Determine the (X, Y) coordinate at the center of the cell enclosing the given text.  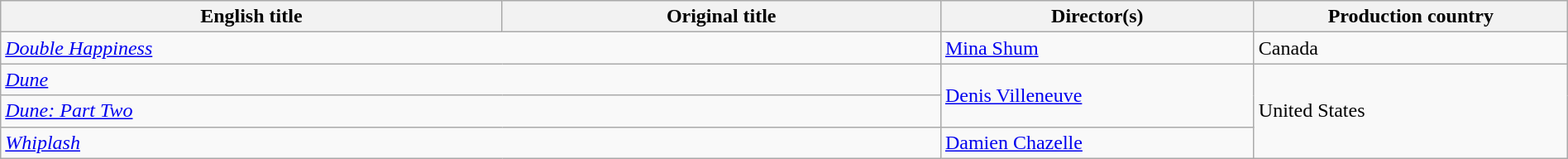
Original title (721, 17)
Dune (471, 79)
Whiplash (471, 142)
Canada (1411, 48)
Production country (1411, 17)
Dune: Part Two (471, 111)
Double Happiness (471, 48)
Mina Shum (1097, 48)
English title (251, 17)
Denis Villeneuve (1097, 95)
Director(s) (1097, 17)
United States (1411, 111)
Damien Chazelle (1097, 142)
